Output the [x, y] coordinate of the center of the cell containing the given text.  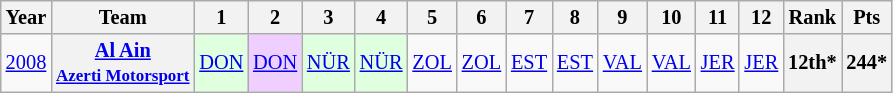
244* [867, 63]
8 [575, 17]
10 [672, 17]
5 [432, 17]
1 [221, 17]
Al AinAzerti Motorsport [122, 63]
12 [761, 17]
9 [622, 17]
2 [275, 17]
11 [718, 17]
7 [529, 17]
3 [328, 17]
Rank [812, 17]
Year [26, 17]
6 [482, 17]
Pts [867, 17]
Team [122, 17]
12th* [812, 63]
2008 [26, 63]
4 [382, 17]
